Provide the [x, y] coordinate of the cell's center where the given text is located.  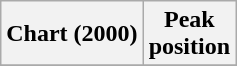
Chart (2000) [72, 34]
Peakposition [189, 34]
